Search for the cell housing the specified text and yield its (x, y) center coordinate. 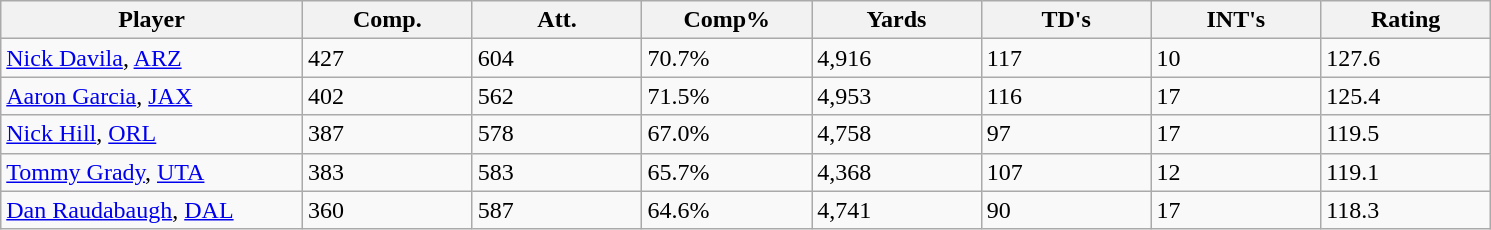
90 (1066, 210)
4,368 (897, 172)
INT's (1236, 20)
562 (557, 96)
4,953 (897, 96)
97 (1066, 134)
Comp. (387, 20)
Dan Raudabaugh, DAL (152, 210)
Comp% (727, 20)
360 (387, 210)
Nick Hill, ORL (152, 134)
71.5% (727, 96)
TD's (1066, 20)
383 (387, 172)
65.7% (727, 172)
70.7% (727, 58)
119.5 (1406, 134)
Att. (557, 20)
Yards (897, 20)
127.6 (1406, 58)
578 (557, 134)
117 (1066, 58)
402 (387, 96)
Tommy Grady, UTA (152, 172)
67.0% (727, 134)
387 (387, 134)
4,758 (897, 134)
107 (1066, 172)
125.4 (1406, 96)
427 (387, 58)
4,916 (897, 58)
Nick Davila, ARZ (152, 58)
587 (557, 210)
Rating (1406, 20)
119.1 (1406, 172)
12 (1236, 172)
Aaron Garcia, JAX (152, 96)
4,741 (897, 210)
116 (1066, 96)
64.6% (727, 210)
10 (1236, 58)
118.3 (1406, 210)
583 (557, 172)
604 (557, 58)
Player (152, 20)
